Pinpoint the cell where the given text exists, returning its [X, Y] midpoint coordinate. 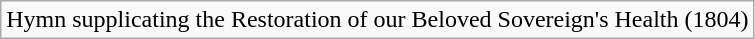
Hymn supplicating the Restoration of our Beloved Sovereign's Health (1804) [378, 20]
